Return the [X, Y] coordinate for the center point of the cell that contains the specified text.  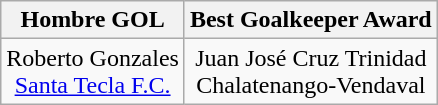
Hombre GOL [93, 20]
Roberto Gonzales Santa Tecla F.C. [93, 72]
Best Goalkeeper Award [310, 20]
Juan José Cruz Trinidad Chalatenango-Vendaval [310, 72]
